Extract the [X, Y] coordinate from the center of the cell holding the provided text.  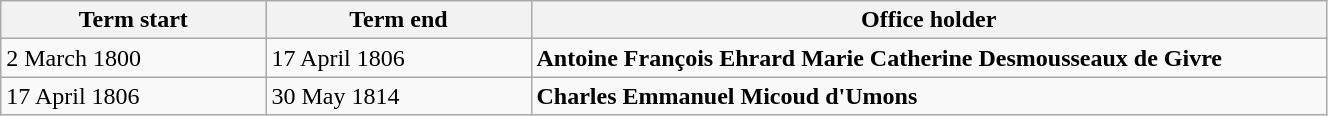
30 May 1814 [398, 96]
Term start [134, 20]
Office holder [928, 20]
Charles Emmanuel Micoud d'Umons [928, 96]
Term end [398, 20]
Antoine François Ehrard Marie Catherine Desmousseaux de Givre [928, 58]
2 March 1800 [134, 58]
